Identify which cell holds the provided text, then report its [X, Y] central coordinate. 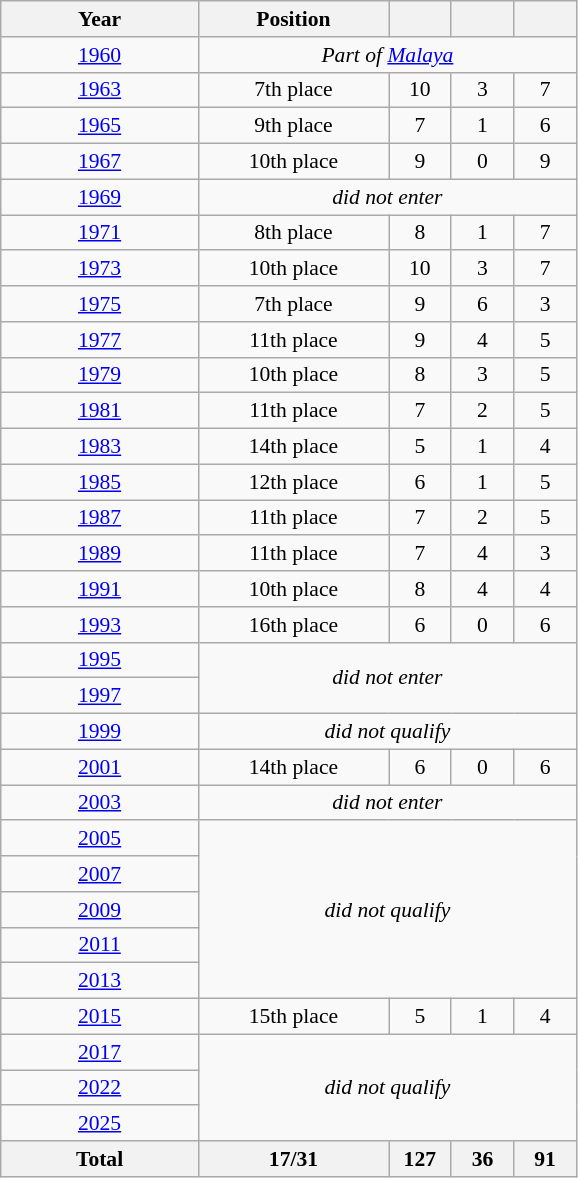
Part of Malaya [387, 55]
1975 [100, 304]
1987 [100, 518]
1977 [100, 340]
1965 [100, 126]
91 [546, 1159]
127 [420, 1159]
Year [100, 19]
1985 [100, 482]
1973 [100, 269]
9th place [293, 126]
2013 [100, 981]
1991 [100, 589]
1971 [100, 233]
17/31 [293, 1159]
1969 [100, 197]
2003 [100, 803]
1963 [100, 90]
15th place [293, 1017]
16th place [293, 625]
Position [293, 19]
2001 [100, 767]
1989 [100, 554]
2007 [100, 874]
2017 [100, 1052]
2009 [100, 910]
Total [100, 1159]
1979 [100, 375]
8th place [293, 233]
2011 [100, 945]
1960 [100, 55]
1993 [100, 625]
2015 [100, 1017]
12th place [293, 482]
2022 [100, 1088]
2025 [100, 1124]
36 [482, 1159]
1967 [100, 162]
1995 [100, 660]
1983 [100, 447]
1981 [100, 411]
1999 [100, 732]
2005 [100, 839]
1997 [100, 696]
